For the text-containing cell, return its midpoint in [x, y] coordinate format. 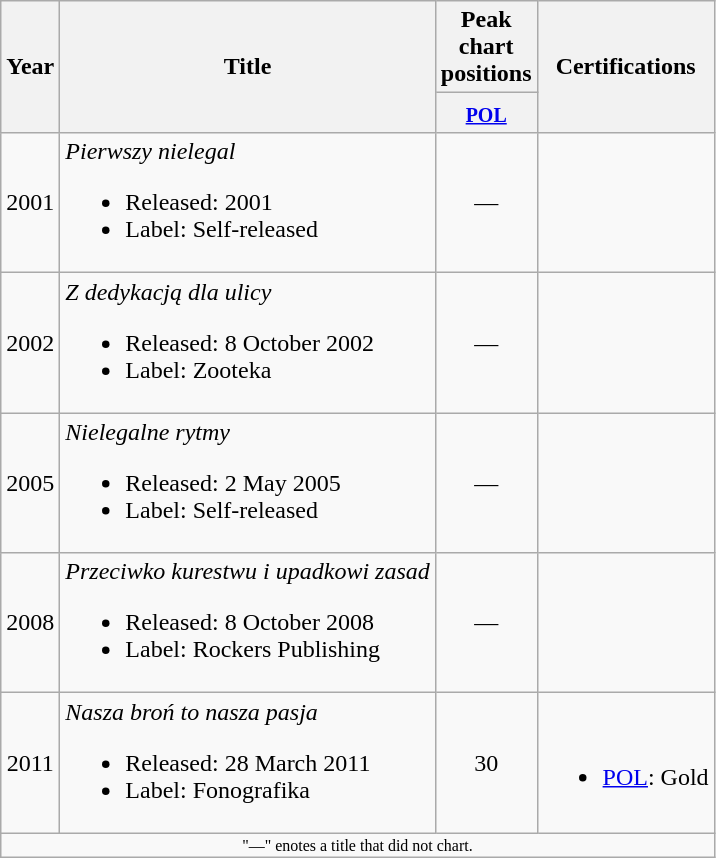
Z dedykacją dla ulicyReleased: 8 October 2002Label: Zooteka [248, 343]
2002 [30, 343]
2001 [30, 203]
POL [486, 113]
Nasza broń to nasza pasjaReleased: 28 March 2011Label: Fonografika [248, 763]
2008 [30, 623]
2011 [30, 763]
POL: Gold [626, 763]
30 [486, 763]
Przeciwko kurestwu i upadkowi zasadReleased: 8 October 2008Label: Rockers Publishing [248, 623]
Title [248, 67]
Pierwszy nielegalReleased: 2001Label: Self-released [248, 203]
Certifications [626, 67]
Nielegalne rytmyReleased: 2 May 2005Label: Self-released [248, 483]
Peak chart positions [486, 47]
"—" enotes a title that did not chart. [358, 845]
2005 [30, 483]
Year [30, 67]
